Search for the cell housing the specified text and yield its (x, y) center coordinate. 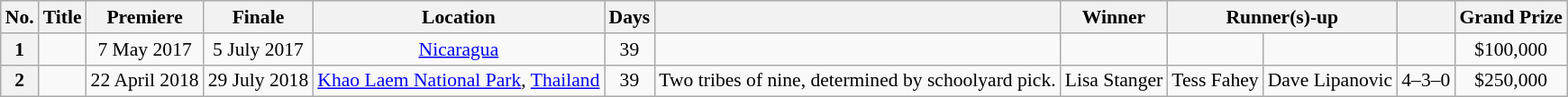
4–3–0 (1426, 81)
Lisa Stanger (1114, 81)
$100,000 (1510, 49)
Days (630, 17)
Two tribes of nine, determined by schoolyard pick. (857, 81)
Khao Laem National Park, Thailand (458, 81)
Winner (1114, 17)
Grand Prize (1510, 17)
1 (20, 49)
Title (63, 17)
Location (458, 17)
5 July 2017 (259, 49)
Dave Lipanovic (1330, 81)
Finale (259, 17)
Tess Fahey (1215, 81)
Runner(s)-up (1281, 17)
22 April 2018 (145, 81)
29 July 2018 (259, 81)
$250,000 (1510, 81)
Nicaragua (458, 49)
2 (20, 81)
7 May 2017 (145, 49)
Premiere (145, 17)
No. (20, 17)
